Detect which cell encompasses the target text, then output its (X, Y) center coordinate. 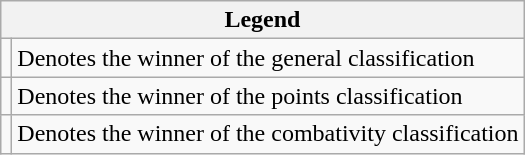
Denotes the winner of the combativity classification (268, 134)
Legend (262, 20)
Denotes the winner of the points classification (268, 96)
Denotes the winner of the general classification (268, 58)
